Find where the given text appears and provide that cell's center as [x, y] coordinate. 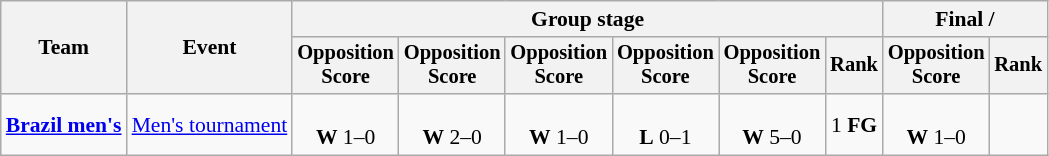
W 2–0 [452, 124]
L 0–1 [666, 124]
Final / [965, 19]
Event [210, 48]
W 5–0 [772, 124]
Team [64, 48]
Group stage [588, 19]
1 FG [854, 124]
Men's tournament [210, 124]
Brazil men's [64, 124]
